Locate the cell with the specified text and output its (X, Y) center coordinate. 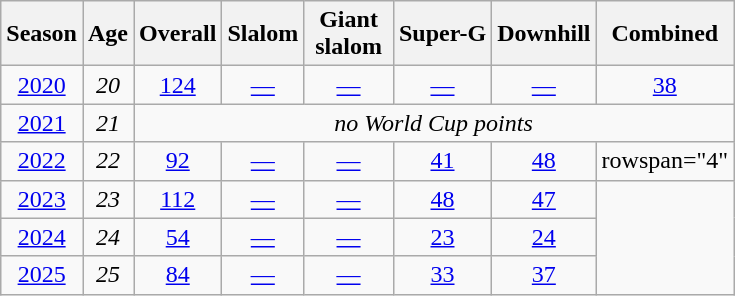
37 (544, 275)
Overall (178, 34)
Downhill (544, 34)
Season (42, 34)
92 (178, 161)
124 (178, 85)
2024 (42, 237)
20 (108, 85)
84 (178, 275)
22 (108, 161)
rowspan="4" (665, 161)
2025 (42, 275)
Giant slalom (349, 34)
2020 (42, 85)
112 (178, 199)
21 (108, 123)
2023 (42, 199)
54 (178, 237)
Combined (665, 34)
Age (108, 34)
41 (442, 161)
Super-G (442, 34)
38 (665, 85)
25 (108, 275)
33 (442, 275)
Slalom (263, 34)
2021 (42, 123)
no World Cup points (434, 123)
2022 (42, 161)
47 (544, 199)
